Return the (x, y) coordinate for the center point of the cell that contains the specified text.  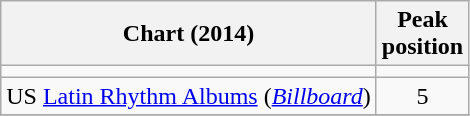
5 (422, 96)
Peakposition (422, 34)
US Latin Rhythm Albums (Billboard) (189, 96)
Chart (2014) (189, 34)
